Find where the given text appears and provide that cell's center as [X, Y] coordinate. 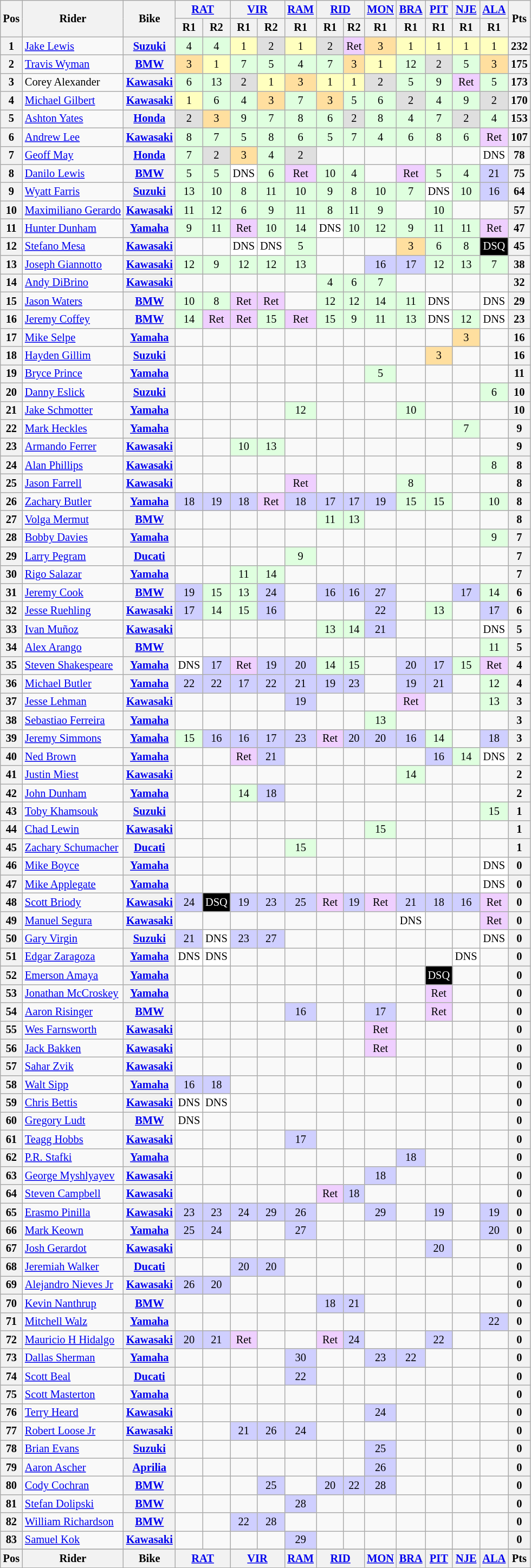
Robert Loose Jr [73, 1431]
Jeremiah Walker [73, 1267]
Mike Applegate [73, 884]
70 [11, 1303]
Erasmo Pinilla [73, 1212]
63 [11, 1175]
69 [11, 1285]
41 [11, 775]
Mauricio H Hidalgo [73, 1340]
Stefano Mesa [73, 246]
Ned Brown [73, 756]
42 [11, 793]
John Dunham [73, 793]
55 [11, 1030]
Joseph Giannotto [73, 265]
Aprilia [150, 1467]
Michael Gilbert [73, 101]
Mike Selpe [73, 337]
58 [11, 1084]
72 [11, 1340]
Gary Virgin [73, 939]
Manuel Segura [73, 920]
Stefan Dolipski [73, 1504]
Cody Cochran [73, 1485]
Michael Butler [73, 684]
76 [11, 1413]
34 [11, 647]
Alan Phillips [73, 465]
73 [11, 1358]
53 [11, 994]
Hayden Gillim [73, 356]
Scott Beal [73, 1376]
Steven Campbell [73, 1194]
Jeremy Coffey [73, 319]
Jack Bakken [73, 1048]
35 [11, 665]
Mark Keown [73, 1230]
31 [11, 592]
Aaron Risinger [73, 1011]
62 [11, 1158]
Geoff May [73, 155]
48 [11, 903]
Scott Masterton [73, 1394]
Toby Khamsouk [73, 811]
Gregory Ludt [73, 1121]
49 [11, 920]
Chad Lewin [73, 829]
50 [11, 939]
Jake Schmotter [73, 410]
77 [11, 1431]
79 [11, 1467]
Walt Sipp [73, 1084]
37 [11, 702]
51 [11, 957]
Andy DiBrino [73, 283]
232 [519, 46]
Terry Heard [73, 1413]
Larry Pegram [73, 556]
74 [11, 1376]
80 [11, 1485]
Jesse Lehman [73, 702]
175 [519, 64]
Dallas Sherman [73, 1358]
Jason Farrell [73, 483]
36 [11, 684]
82 [11, 1522]
William Richardson [73, 1522]
Jake Lewis [73, 46]
66 [11, 1230]
Maximiliano Gerardo [73, 210]
Danilo Lewis [73, 173]
Teagg Hobbs [73, 1139]
Ashton Yates [73, 119]
Edgar Zaragoza [73, 957]
173 [519, 82]
170 [519, 101]
Aaron Ascher [73, 1467]
81 [11, 1504]
Wyatt Farris [73, 192]
Travis Wyman [73, 64]
P.R. Stafki [73, 1158]
Zachary Butler [73, 501]
Sahar Zvik [73, 1066]
Bobby Davies [73, 538]
Wes Farnsworth [73, 1030]
Hunter Dunham [73, 228]
Chris Bettis [73, 1103]
71 [11, 1322]
Rigo Salazar [73, 574]
Jason Waters [73, 301]
67 [11, 1249]
Jeremy Cook [73, 592]
43 [11, 811]
40 [11, 756]
61 [11, 1139]
65 [11, 1212]
George Myshlyayev [73, 1175]
Sebastiao Ferreira [73, 720]
52 [11, 975]
33 [11, 629]
Mitchell Walz [73, 1322]
Samuel Kok [73, 1540]
Armando Ferrer [73, 447]
68 [11, 1267]
Zachary Schumacher [73, 848]
Corey Alexander [73, 82]
59 [11, 1103]
Alejandro Nieves Jr [73, 1285]
Scott Briody [73, 903]
39 [11, 739]
Ivan Muñoz [73, 629]
44 [11, 829]
Josh Gerardot [73, 1249]
Volga Mermut [73, 520]
Jesse Ruehling [73, 611]
Mark Heckles [73, 428]
Jeremy Simmons [73, 739]
107 [519, 137]
Emerson Amaya [73, 975]
60 [11, 1121]
54 [11, 1011]
Jonathan McCroskey [73, 994]
Brian Evans [73, 1449]
Alex Arango [73, 647]
Mike Boyce [73, 866]
Steven Shakespeare [73, 665]
46 [11, 866]
Danny Eslick [73, 392]
Justin Miest [73, 775]
56 [11, 1048]
153 [519, 119]
Andrew Lee [73, 137]
Kevin Nanthrup [73, 1303]
Bryce Prince [73, 374]
83 [11, 1540]
